Search for the cell housing the specified text and yield its [x, y] center coordinate. 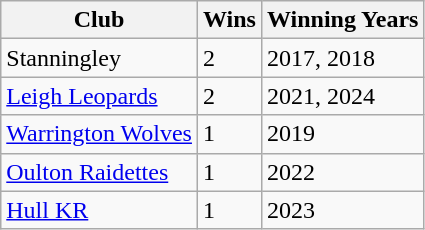
2023 [342, 210]
2021, 2024 [342, 96]
Warrington Wolves [100, 134]
Winning Years [342, 20]
2017, 2018 [342, 58]
Hull KR [100, 210]
Wins [229, 20]
Club [100, 20]
Stanningley [100, 58]
2022 [342, 172]
Leigh Leopards [100, 96]
2019 [342, 134]
Oulton Raidettes [100, 172]
